Identify which cell holds the provided text, then report its (X, Y) central coordinate. 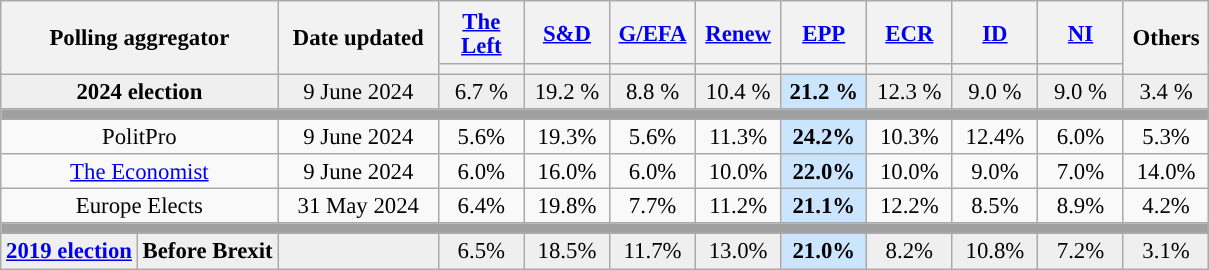
14.0% (1166, 172)
Europe Elects (140, 206)
22.0% (824, 172)
5.3% (1166, 138)
The Left (482, 32)
8.8 % (653, 92)
8.5% (995, 206)
4.2% (1166, 206)
3.1% (1166, 252)
8.2% (910, 252)
EPP (824, 32)
19.3% (567, 138)
3.4 % (1166, 92)
PolitPro (140, 138)
7.2% (1081, 252)
18.5% (567, 252)
2024 election (140, 92)
7.0% (1081, 172)
S&D (567, 32)
7.7% (653, 206)
12.4% (995, 138)
21.2 % (824, 92)
19.8% (567, 206)
6.4% (482, 206)
6.7 % (482, 92)
21.1% (824, 206)
6.5% (482, 252)
ECR (910, 32)
9.0% (995, 172)
Renew (738, 32)
Others (1166, 38)
Date updated (358, 38)
12.3 % (910, 92)
10.8% (995, 252)
19.2 % (567, 92)
11.3% (738, 138)
The Economist (140, 172)
21.0% (824, 252)
13.0% (738, 252)
24.2% (824, 138)
ID (995, 32)
11.2% (738, 206)
G/EFA (653, 32)
16.0% (567, 172)
11.7% (653, 252)
2019 election (69, 252)
Polling aggregator (140, 38)
10.3% (910, 138)
Before Brexit (208, 252)
10.4 % (738, 92)
31 May 2024 (358, 206)
8.9% (1081, 206)
12.2% (910, 206)
NI (1081, 32)
